For the text-containing cell, return its midpoint in [x, y] coordinate format. 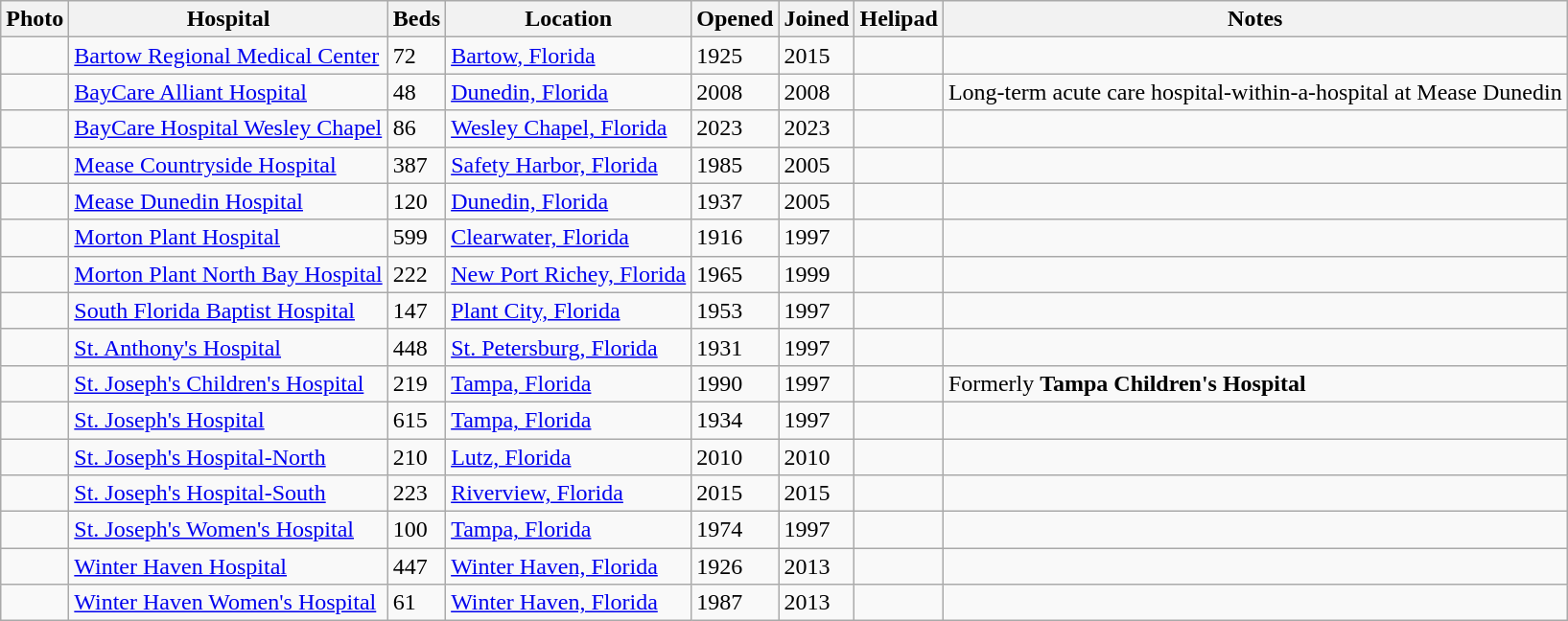
Long-term acute care hospital-within-a-hospital at Mease Dunedin [1254, 92]
South Florida Baptist Hospital [228, 310]
Location [569, 19]
New Port Richey, Florida [569, 274]
1937 [735, 201]
Mease Countryside Hospital [228, 165]
1965 [735, 274]
222 [416, 274]
Morton Plant North Bay Hospital [228, 274]
1974 [735, 530]
Plant City, Florida [569, 310]
447 [416, 566]
Joined [817, 19]
1985 [735, 165]
599 [416, 238]
48 [416, 92]
Notes [1254, 19]
1999 [817, 274]
St. Petersburg, Florida [569, 347]
223 [416, 494]
St. Joseph's Hospital [228, 420]
Helipad [899, 19]
Photo [35, 19]
St. Joseph's Children's Hospital [228, 383]
Morton Plant Hospital [228, 238]
BayCare Alliant Hospital [228, 92]
1987 [735, 603]
St. Joseph's Women's Hospital [228, 530]
Beds [416, 19]
Opened [735, 19]
86 [416, 128]
Wesley Chapel, Florida [569, 128]
Mease Dunedin Hospital [228, 201]
1926 [735, 566]
100 [416, 530]
Winter Haven Hospital [228, 566]
448 [416, 347]
120 [416, 201]
Clearwater, Florida [569, 238]
72 [416, 56]
615 [416, 420]
Riverview, Florida [569, 494]
1931 [735, 347]
Formerly Tampa Children's Hospital [1254, 383]
147 [416, 310]
Winter Haven Women's Hospital [228, 603]
1990 [735, 383]
St. Joseph's Hospital-South [228, 494]
1934 [735, 420]
1925 [735, 56]
St. Anthony's Hospital [228, 347]
Bartow, Florida [569, 56]
Hospital [228, 19]
Lutz, Florida [569, 457]
61 [416, 603]
210 [416, 457]
BayCare Hospital Wesley Chapel [228, 128]
St. Joseph's Hospital-North [228, 457]
Safety Harbor, Florida [569, 165]
1953 [735, 310]
Bartow Regional Medical Center [228, 56]
1916 [735, 238]
387 [416, 165]
219 [416, 383]
